Return (x, y) of the center of cell containing provided text 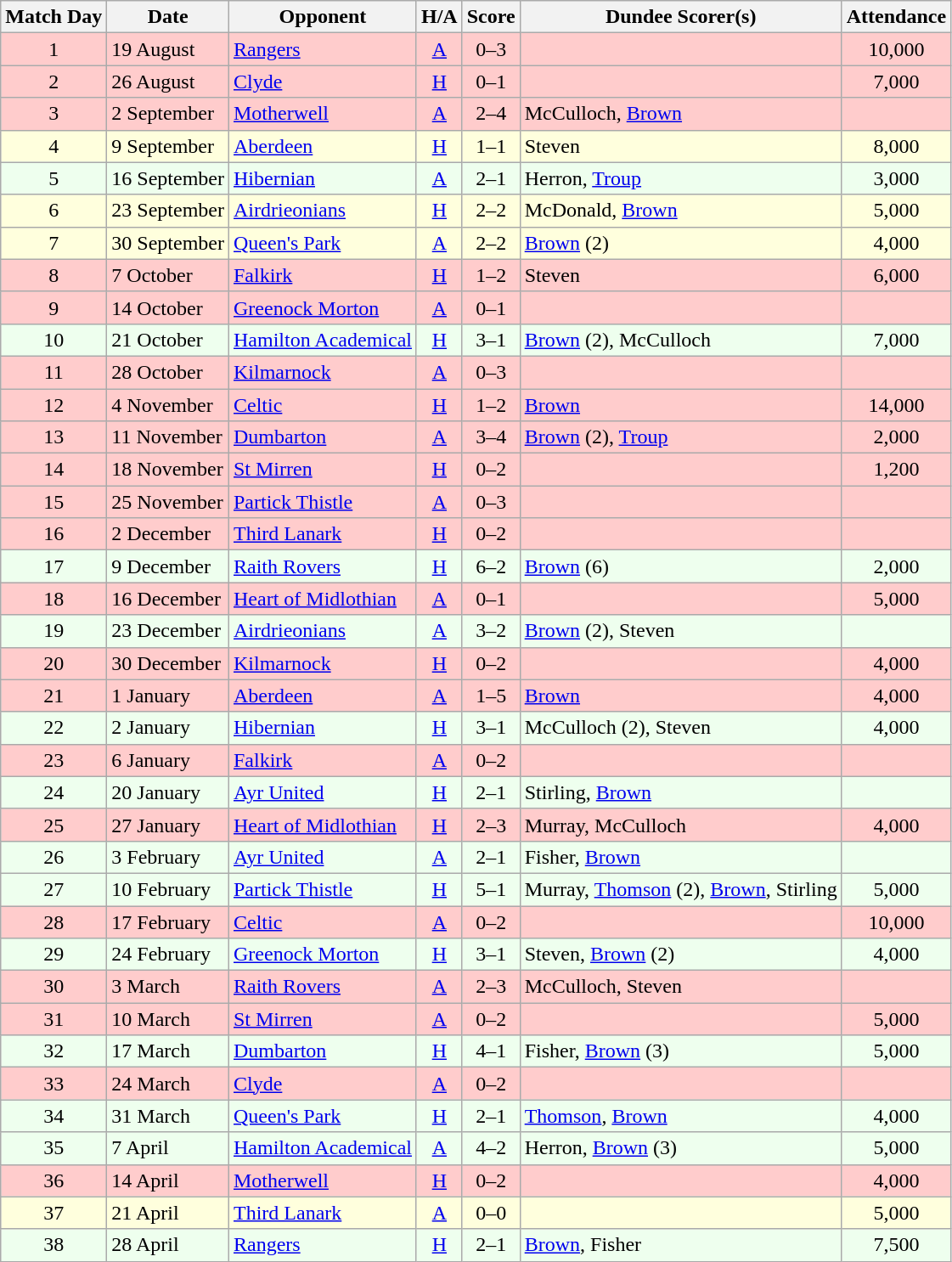
McCulloch (2), Steven (681, 728)
1–5 (491, 696)
30 September (168, 243)
23 September (168, 211)
13 (54, 437)
Attendance (896, 17)
Brown (6) (681, 566)
Steven, Brown (2) (681, 955)
35 (54, 1148)
7 April (168, 1148)
8,000 (896, 146)
7 (54, 243)
Brown (2), Troup (681, 437)
34 (54, 1116)
2–4 (491, 114)
Brown (2), McCulloch (681, 340)
24 February (168, 955)
Murray, Thomson (2), Brown, Stirling (681, 889)
18 (54, 599)
23 (54, 760)
3,000 (896, 178)
32 (54, 1051)
27 January (168, 825)
Brown (2) (681, 243)
Brown, Fisher (681, 1245)
16 December (168, 599)
Score (491, 17)
5–1 (491, 889)
Opponent (323, 17)
Stirling, Brown (681, 792)
15 (54, 502)
6 January (168, 760)
21 April (168, 1213)
Thomson, Brown (681, 1116)
20 January (168, 792)
McCulloch, Brown (681, 114)
24 (54, 792)
37 (54, 1213)
Fisher, Brown (3) (681, 1051)
30 (54, 987)
9 September (168, 146)
17 (54, 566)
28 (54, 921)
17 February (168, 921)
16 September (168, 178)
Match Day (54, 17)
16 (54, 534)
3–4 (491, 437)
3–2 (491, 631)
9 (54, 307)
1 (54, 49)
28 October (168, 372)
Herron, Troup (681, 178)
31 March (168, 1116)
28 April (168, 1245)
6 (54, 211)
36 (54, 1180)
18 November (168, 470)
33 (54, 1084)
6–2 (491, 566)
8 (54, 275)
2 January (168, 728)
4 November (168, 405)
4 (54, 146)
14,000 (896, 405)
Herron, Brown (3) (681, 1148)
McDonald, Brown (681, 211)
Dundee Scorer(s) (681, 17)
3 (54, 114)
23 December (168, 631)
10 (54, 340)
1,200 (896, 470)
21 (54, 696)
10 March (168, 1019)
19 (54, 631)
31 (54, 1019)
11 November (168, 437)
26 (54, 857)
22 (54, 728)
20 (54, 663)
2 (54, 82)
6,000 (896, 275)
25 (54, 825)
21 October (168, 340)
7,500 (896, 1245)
9 December (168, 566)
3 March (168, 987)
3 February (168, 857)
38 (54, 1245)
29 (54, 955)
14 April (168, 1180)
30 December (168, 663)
H/A (439, 17)
Fisher, Brown (681, 857)
2 September (168, 114)
Date (168, 17)
McCulloch, Steven (681, 987)
26 August (168, 82)
19 August (168, 49)
2 December (168, 534)
0–0 (491, 1213)
4–2 (491, 1148)
12 (54, 405)
5 (54, 178)
Brown (2), Steven (681, 631)
14 October (168, 307)
17 March (168, 1051)
27 (54, 889)
24 March (168, 1084)
10 February (168, 889)
14 (54, 470)
1–1 (491, 146)
11 (54, 372)
4–1 (491, 1051)
Murray, McCulloch (681, 825)
1 January (168, 696)
7 October (168, 275)
25 November (168, 502)
